For the text-containing cell, return its midpoint in [x, y] coordinate format. 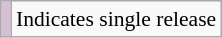
Indicates single release [116, 19]
